For the text-containing cell, return its midpoint in [x, y] coordinate format. 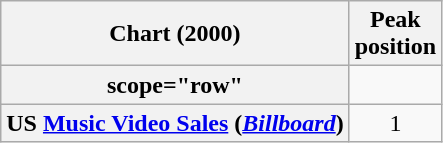
Chart (2000) [175, 34]
Peakposition [395, 34]
US Music Video Sales (Billboard) [175, 123]
1 [395, 123]
scope="row" [175, 85]
